Scan for the cell matching the given text and deliver its [X, Y] coordinate at center. 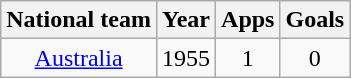
1955 [186, 58]
0 [315, 58]
Australia [79, 58]
1 [248, 58]
Apps [248, 20]
Goals [315, 20]
National team [79, 20]
Year [186, 20]
